Output the [x, y] coordinate of the center of the cell containing the given text.  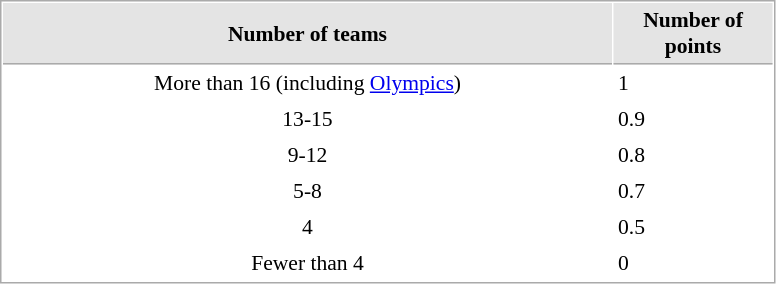
0.7 [694, 191]
More than 16 (including Olympics) [308, 83]
1 [694, 83]
Number of points [694, 34]
0 [694, 263]
13-15 [308, 119]
0.9 [694, 119]
Fewer than 4 [308, 263]
0.5 [694, 227]
4 [308, 227]
9-12 [308, 155]
0.8 [694, 155]
Number of teams [308, 34]
5-8 [308, 191]
